Capture the cell that displays the provided text and extract its (x, y) central coordinate. 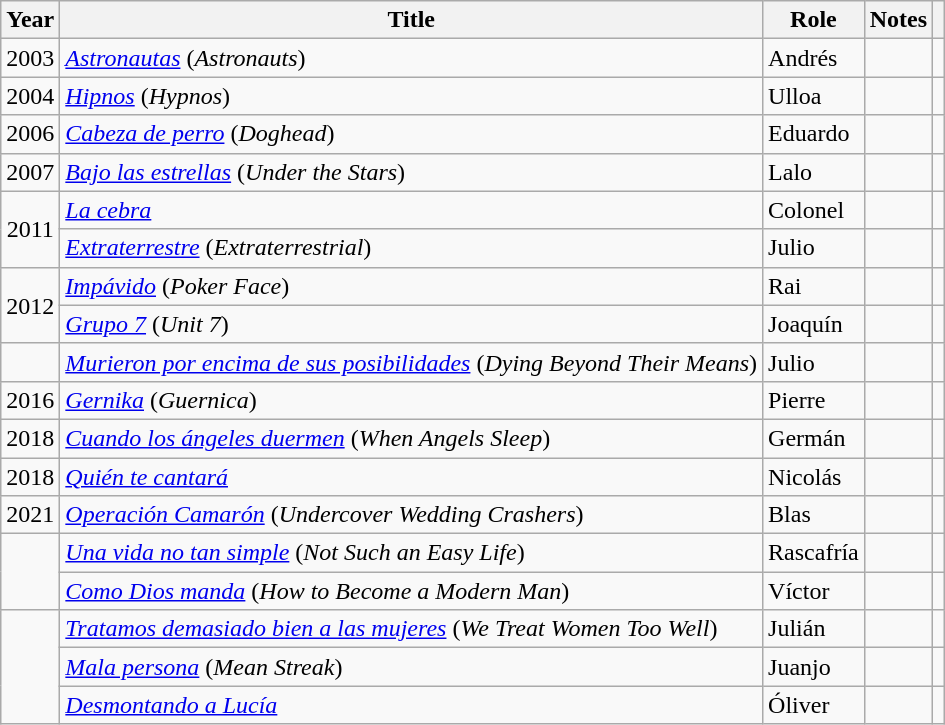
Como Dios manda (How to Become a Modern Man) (412, 591)
Astronautas (Astronauts) (412, 58)
Cuando los ángeles duermen (When Angels Sleep) (412, 438)
Víctor (814, 591)
Óliver (814, 705)
2011 (30, 229)
Quién te cantará (412, 477)
Notes (898, 20)
Ulloa (814, 96)
Hipnos (Hypnos) (412, 96)
Year (30, 20)
2012 (30, 305)
Tratamos demasiado bien a las mujeres (We Treat Women Too Well) (412, 629)
Una vida no tan simple (Not Such an Easy Life) (412, 553)
Cabeza de perro (Doghead) (412, 134)
Pierre (814, 400)
Lalo (814, 172)
Rascafría (814, 553)
Murieron por encima de sus posibilidades (Dying Beyond Their Means) (412, 362)
La cebra (412, 210)
Grupo 7 (Unit 7) (412, 324)
Desmontando a Lucía (412, 705)
Andrés (814, 58)
Mala persona (Mean Streak) (412, 667)
2021 (30, 515)
Julián (814, 629)
Colonel (814, 210)
2016 (30, 400)
Bajo las estrellas (Under the Stars) (412, 172)
Role (814, 20)
Rai (814, 286)
Juanjo (814, 667)
Blas (814, 515)
Nicolás (814, 477)
Gernika (Guernica) (412, 400)
Title (412, 20)
Impávido (Poker Face) (412, 286)
Joaquín (814, 324)
2007 (30, 172)
Extraterrestre (Extraterrestrial) (412, 248)
Operación Camarón (Undercover Wedding Crashers) (412, 515)
2006 (30, 134)
Eduardo (814, 134)
2004 (30, 96)
Germán (814, 438)
2003 (30, 58)
